Determine the [X, Y] coordinate at the center of the cell enclosing the given text.  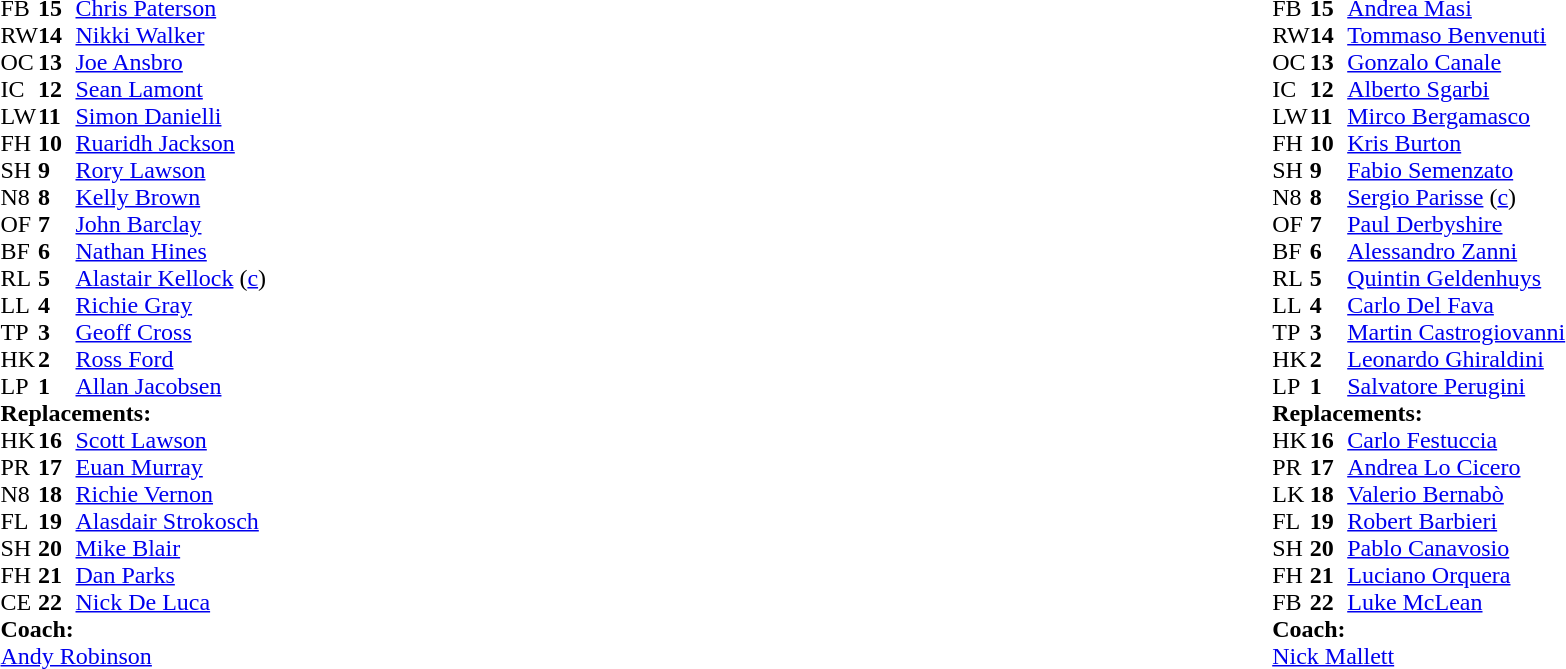
Mike Blair [172, 548]
Mirco Bergamasco [1456, 116]
Andrea Lo Cicero [1456, 468]
Luciano Orquera [1456, 576]
Sergio Parisse (c) [1456, 198]
CE [19, 602]
Simon Danielli [172, 116]
Joe Ansbro [172, 62]
Richie Vernon [172, 494]
Kris Burton [1456, 144]
Ruaridh Jackson [172, 144]
Alberto Sgarbi [1456, 90]
Salvatore Perugini [1456, 386]
Pablo Canavosio [1456, 548]
Ross Ford [172, 360]
Leonardo Ghiraldini [1456, 360]
Fabio Semenzato [1456, 170]
Scott Lawson [172, 440]
Luke McLean [1456, 602]
LK [1291, 494]
Martin Castrogiovanni [1456, 332]
FB [1291, 602]
Tommaso Benvenuti [1456, 36]
Carlo Del Fava [1456, 306]
Nick Mallett [1418, 656]
Valerio Bernabò [1456, 494]
Dan Parks [172, 576]
Gonzalo Canale [1456, 62]
Andy Robinson [133, 656]
Kelly Brown [172, 198]
Quintin Geldenhuys [1456, 278]
Carlo Festuccia [1456, 440]
Sean Lamont [172, 90]
Paul Derbyshire [1456, 224]
Nikki Walker [172, 36]
Alasdair Strokosch [172, 522]
Alastair Kellock (c) [172, 278]
John Barclay [172, 224]
Geoff Cross [172, 332]
Euan Murray [172, 468]
Nick De Luca [172, 602]
Robert Barbieri [1456, 522]
Allan Jacobsen [172, 386]
Nathan Hines [172, 252]
Richie Gray [172, 306]
Rory Lawson [172, 170]
Alessandro Zanni [1456, 252]
